Extract the (x, y) coordinate from the center of the cell holding the provided text.  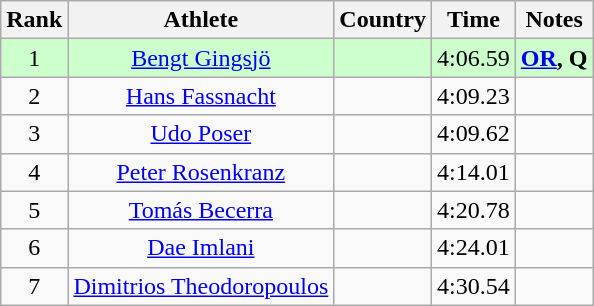
Rank (34, 20)
2 (34, 96)
Notes (554, 20)
4 (34, 172)
Hans Fassnacht (201, 96)
6 (34, 248)
OR, Q (554, 58)
Udo Poser (201, 134)
3 (34, 134)
1 (34, 58)
Dimitrios Theodoropoulos (201, 286)
Athlete (201, 20)
4:20.78 (474, 210)
Time (474, 20)
Dae Imlani (201, 248)
7 (34, 286)
4:24.01 (474, 248)
Peter Rosenkranz (201, 172)
Country (383, 20)
Tomás Becerra (201, 210)
4:09.23 (474, 96)
5 (34, 210)
4:30.54 (474, 286)
4:09.62 (474, 134)
Bengt Gingsjö (201, 58)
4:06.59 (474, 58)
4:14.01 (474, 172)
